Return the [x, y] coordinate for the center point of the cell that contains the specified text.  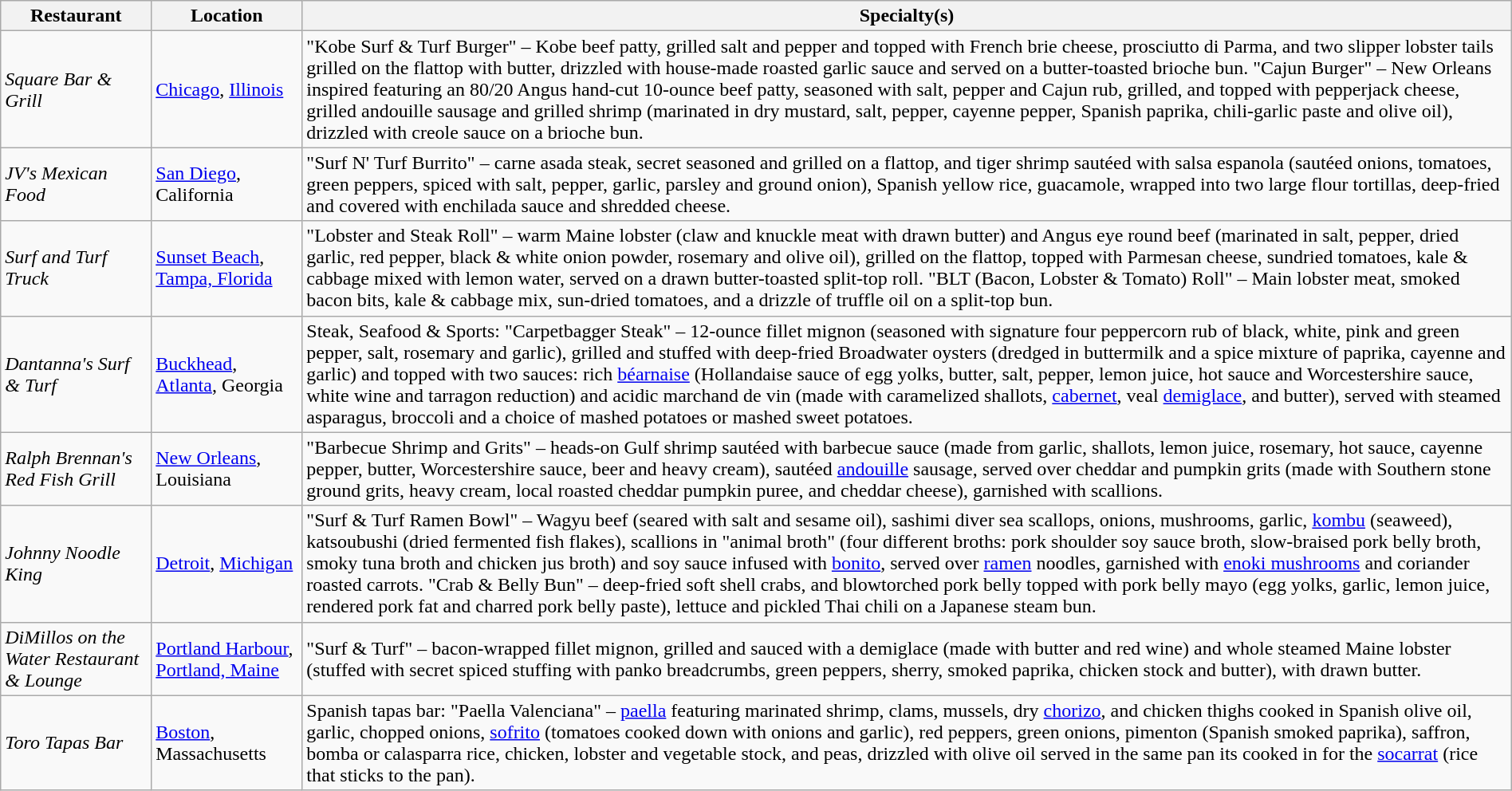
JV's Mexican Food [77, 184]
Surf and Turf Truck [77, 268]
Square Bar & Grill [77, 89]
Sunset Beach, Tampa, Florida [226, 268]
Location [226, 16]
Ralph Brennan's Red Fish Grill [77, 469]
DiMillos on the Water Restaurant & Lounge [77, 659]
Johnny Noodle King [77, 564]
New Orleans, Louisiana [226, 469]
Buckhead, Atlanta, Georgia [226, 374]
Dantanna's Surf & Turf [77, 374]
Specialty(s) [907, 16]
Restaurant [77, 16]
Toro Tapas Bar [77, 743]
Boston, Massachusetts [226, 743]
Detroit, Michigan [226, 564]
Portland Harbour, Portland, Maine [226, 659]
San Diego, California [226, 184]
Chicago, Illinois [226, 89]
